Search for the cell housing the specified text and yield its (x, y) center coordinate. 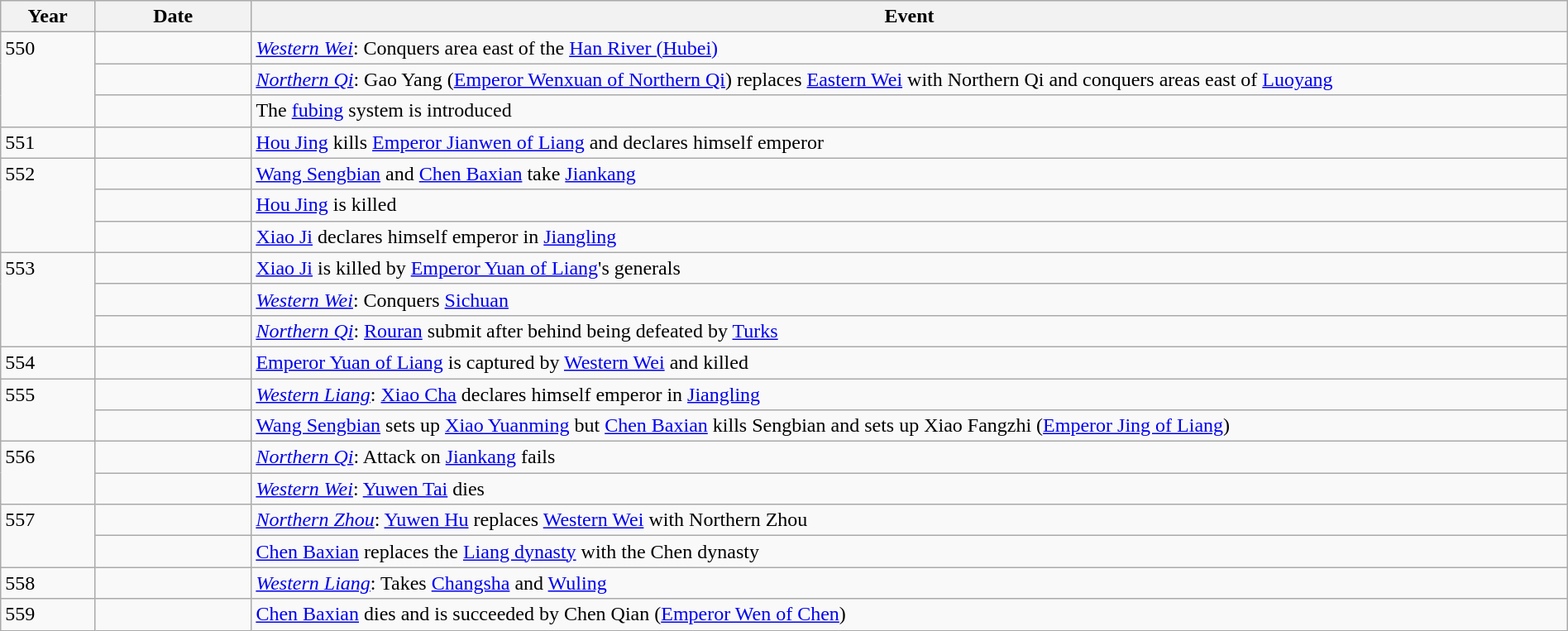
554 (48, 362)
559 (48, 614)
551 (48, 142)
Chen Baxian dies and is succeeded by Chen Qian (Emperor Wen of Chen) (910, 614)
Western Wei: Yuwen Tai dies (910, 489)
Xiao Ji is killed by Emperor Yuan of Liang's generals (910, 268)
Western Liang: Takes Changsha and Wuling (910, 583)
556 (48, 473)
Northern Qi: Gao Yang (Emperor Wenxuan of Northern Qi) replaces Eastern Wei with Northern Qi and conquers areas east of Luoyang (910, 79)
Hou Jing is killed (910, 205)
Chen Baxian replaces the Liang dynasty with the Chen dynasty (910, 552)
Wang Sengbian and Chen Baxian take Jiankang (910, 174)
Wang Sengbian sets up Xiao Yuanming but Chen Baxian kills Sengbian and sets up Xiao Fangzhi (Emperor Jing of Liang) (910, 426)
Western Wei: Conquers Sichuan (910, 299)
Event (910, 17)
557 (48, 536)
555 (48, 410)
Year (48, 17)
Northern Qi: Attack on Jiankang fails (910, 457)
553 (48, 299)
Western Wei: Conquers area east of the Han River (Hubei) (910, 48)
Northern Zhou: Yuwen Hu replaces Western Wei with Northern Zhou (910, 520)
Northern Qi: Rouran submit after behind being defeated by Turks (910, 331)
Date (172, 17)
The fubing system is introduced (910, 111)
552 (48, 205)
550 (48, 79)
Emperor Yuan of Liang is captured by Western Wei and killed (910, 362)
Hou Jing kills Emperor Jianwen of Liang and declares himself emperor (910, 142)
558 (48, 583)
Western Liang: Xiao Cha declares himself emperor in Jiangling (910, 394)
Xiao Ji declares himself emperor in Jiangling (910, 237)
